Output the (X, Y) coordinate of the center of the cell containing the given text.  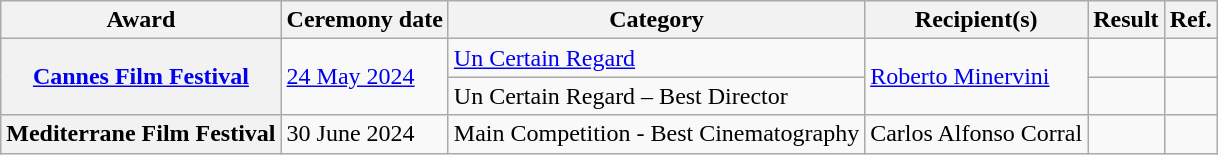
24 May 2024 (364, 77)
Mediterrane Film Festival (141, 134)
Main Competition - Best Cinematography (656, 134)
Category (656, 20)
Ceremony date (364, 20)
Un Certain Regard – Best Director (656, 96)
Ref. (1190, 20)
Roberto Minervini (976, 77)
30 June 2024 (364, 134)
Result (1126, 20)
Award (141, 20)
Cannes Film Festival (141, 77)
Recipient(s) (976, 20)
Un Certain Regard (656, 58)
Carlos Alfonso Corral (976, 134)
